Provide the (x, y) coordinate of the cell's center where the given text is located.  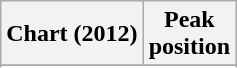
Peakposition (189, 34)
Chart (2012) (72, 34)
